Find where the given text appears and provide that cell's center as [x, y] coordinate. 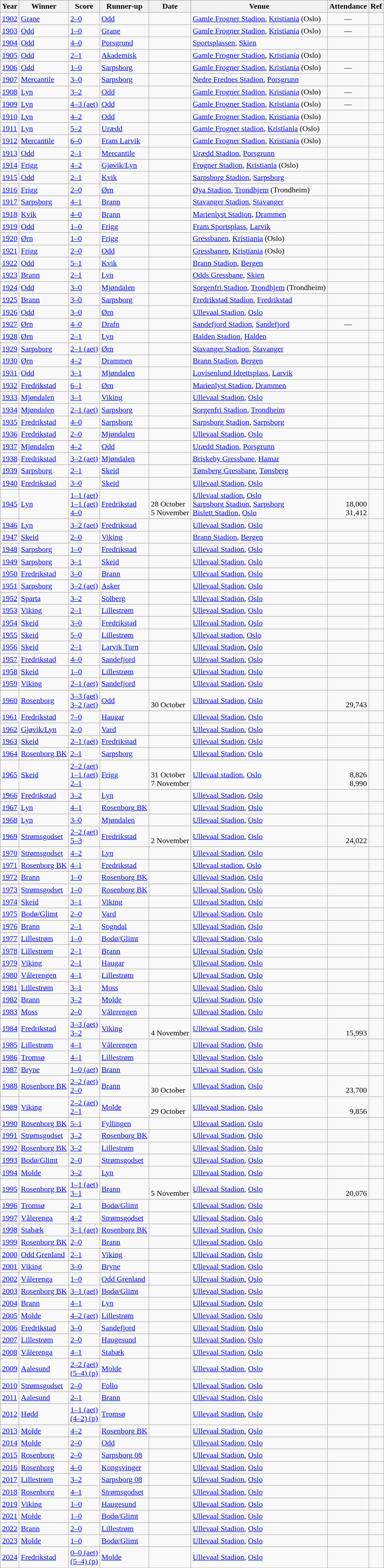
Tønsberg Gressbane, Tønsberg [259, 471]
Year [10, 6]
Nedre Frednes Stadion, Porsgrunn [259, 80]
1975 [10, 914]
8,8268,990 [348, 775]
1961 [10, 717]
1981 [10, 988]
0–0 (aet)(5–4) (p) [84, 1557]
1983 [10, 1012]
1933 [10, 398]
5 November [170, 1189]
1964 [10, 753]
Winner [44, 6]
1903 [10, 31]
Urædd [124, 128]
2002 [10, 1279]
4–3 (aet) [84, 104]
1966 [10, 796]
6–0 [84, 141]
1904 [10, 43]
1949 [10, 562]
2–2 (aet)5–3 [84, 836]
Sogndal [124, 926]
2014 [10, 1443]
1978 [10, 951]
1937 [10, 446]
1973 [10, 890]
2006 [10, 1328]
1931 [10, 373]
1–0 (aet) [84, 1070]
1988 [10, 1086]
31 October7 November [170, 775]
4 November [170, 1028]
1926 [10, 312]
1955 [10, 635]
1969 [10, 836]
3–3 (aet)3–2 (aet) [84, 700]
1918 [10, 214]
1977 [10, 938]
1925 [10, 300]
1936 [10, 434]
1911 [10, 128]
2001 [10, 1267]
Kongsvinger [124, 1467]
Asker [124, 586]
2010 [10, 1385]
2016 [10, 1467]
2–2 (aet)2–1 [84, 1107]
2 November [170, 836]
2012 [10, 1414]
1962 [10, 729]
2000 [10, 1255]
1989 [10, 1107]
2023 [10, 1541]
1951 [10, 586]
1985 [10, 1045]
Briskeby Gressbane, Hamar [259, 459]
5–0 [84, 635]
1967 [10, 808]
1972 [10, 877]
Porsgrund [124, 43]
1959 [10, 684]
1946 [10, 525]
Sorgenfri Stadion, Trondheim [259, 410]
Fyllingen [124, 1123]
1995 [10, 1189]
1917 [10, 202]
1–1 (aet)(4–2) (p) [84, 1414]
Odds Gressbane, Skien [259, 275]
1987 [10, 1070]
Frogner Stadion, Kristiania (Oslo) [259, 165]
2005 [10, 1316]
4–2 (aet) [84, 1316]
1915 [10, 178]
6–1 [84, 385]
Score [84, 6]
7–0 [84, 717]
1927 [10, 324]
2021 [10, 1516]
Lovisenlund Idrettsplass, Larvik [259, 373]
Drammen [124, 361]
1–1 (aet)1–1 (aet)4–0 [84, 504]
3–3 (aet)3–2 [84, 1028]
1996 [10, 1205]
2–2 (aet)(5–4) (p) [84, 1369]
1952 [10, 598]
1940 [10, 483]
9,856 [348, 1107]
2024 [10, 1557]
1965 [10, 775]
20,076 [348, 1189]
1910 [10, 116]
1956 [10, 647]
2009 [10, 1369]
Date [170, 6]
2015 [10, 1455]
5–2 [84, 128]
2018 [10, 1492]
Larvik Turn [124, 647]
1912 [10, 141]
1979 [10, 963]
29,743 [348, 700]
Halden Stadion, Halden [259, 336]
23,700 [348, 1086]
1953 [10, 611]
2011 [10, 1397]
Sportsplassen, Skien [259, 43]
1938 [10, 459]
Runner-up [124, 6]
1907 [10, 80]
1947 [10, 537]
Ullevaal stadion, OsloSarpsborg Stadion, SarpsborgBislett Stadion, Oslo [259, 504]
28 October5 November [170, 504]
1986 [10, 1057]
1960 [10, 700]
1909 [10, 104]
1928 [10, 336]
1957 [10, 659]
1905 [10, 55]
2–2 (aet)1–1 (aet)2–1 [84, 775]
2019 [10, 1504]
1948 [10, 549]
1934 [10, 410]
18,00031,412 [348, 504]
Akademisk [124, 55]
2022 [10, 1528]
1935 [10, 422]
1994 [10, 1172]
1921 [10, 251]
1993 [10, 1160]
1920 [10, 239]
1984 [10, 1028]
1982 [10, 1000]
1950 [10, 574]
2017 [10, 1480]
1992 [10, 1148]
Fredrikstad Stadion, Fredrikstad [259, 300]
1929 [10, 348]
Follo [124, 1385]
1970 [10, 853]
Øya Stadion, Trondhjem (Trondheim) [259, 190]
Sorgenfri Stadion, Trondhjem (Trondheim) [259, 287]
1–1 (aet)3–1 [84, 1189]
Hødd [44, 1414]
1971 [10, 865]
1980 [10, 975]
Drafn [124, 324]
2003 [10, 1291]
1945 [10, 504]
2–2 (aet)2–0 [84, 1086]
1976 [10, 926]
Fram Larvik [124, 141]
1924 [10, 287]
15,993 [348, 1028]
Sparta [44, 598]
1914 [10, 165]
1913 [10, 153]
Venue [259, 6]
1998 [10, 1230]
Fram Sportsplass, Larvik [259, 226]
2004 [10, 1303]
29 October [170, 1107]
1916 [10, 190]
1906 [10, 67]
1997 [10, 1218]
1999 [10, 1242]
2007 [10, 1340]
1930 [10, 361]
1922 [10, 263]
1919 [10, 226]
1923 [10, 275]
1954 [10, 623]
1939 [10, 471]
24,022 [348, 836]
1990 [10, 1123]
Attendance [348, 6]
Ref [376, 6]
Sandefjord Stadion, Sandefjord [259, 324]
1908 [10, 92]
1932 [10, 385]
2008 [10, 1352]
Solberg [124, 598]
1963 [10, 741]
2013 [10, 1431]
1974 [10, 902]
1991 [10, 1136]
1902 [10, 19]
1968 [10, 820]
Gamle Frogner stadion, Kristiania (Oslo) [259, 128]
1958 [10, 672]
